Search for the cell housing the specified text and yield its [x, y] center coordinate. 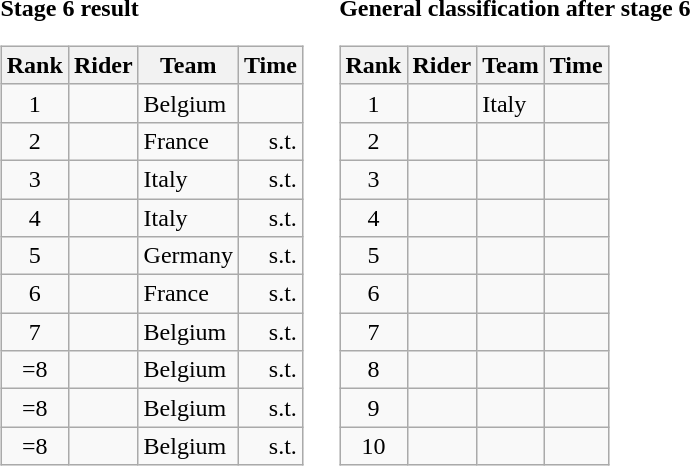
9 [374, 408]
8 [374, 370]
Germany [188, 256]
10 [374, 446]
